Find where the given text appears and provide that cell's center as (X, Y) coordinate. 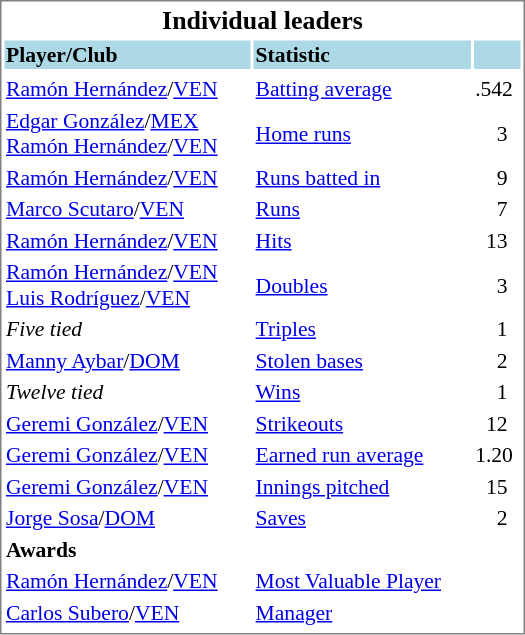
Edgar González/MEX Ramón Hernández/VEN (128, 133)
Statistic (362, 54)
Batting average (362, 89)
Doubles (362, 285)
Manager (362, 612)
Player/Club (128, 54)
Manny Aybar/DOM (128, 360)
Twelve tied (128, 392)
13 (498, 240)
Runs (362, 209)
Home runs (362, 133)
Saves (362, 518)
Awards (128, 550)
1.20 (498, 455)
Most Valuable Player (362, 581)
7 (498, 209)
Stolen bases (362, 360)
Five tied (128, 329)
Runs batted in (362, 178)
Carlos Subero/VEN (128, 612)
Marco Scutaro/VEN (128, 209)
Strikeouts (362, 424)
Innings pitched (362, 486)
Ramón Hernández/VEN Luis Rodríguez/VEN (128, 285)
Jorge Sosa/DOM (128, 518)
9 (498, 178)
Individual leaders (262, 20)
Hits (362, 240)
Earned run average (362, 455)
15 (498, 486)
12 (498, 424)
Triples (362, 329)
.542 (498, 89)
Wins (362, 392)
